Determine the (X, Y) coordinate at the center of the cell enclosing the given text.  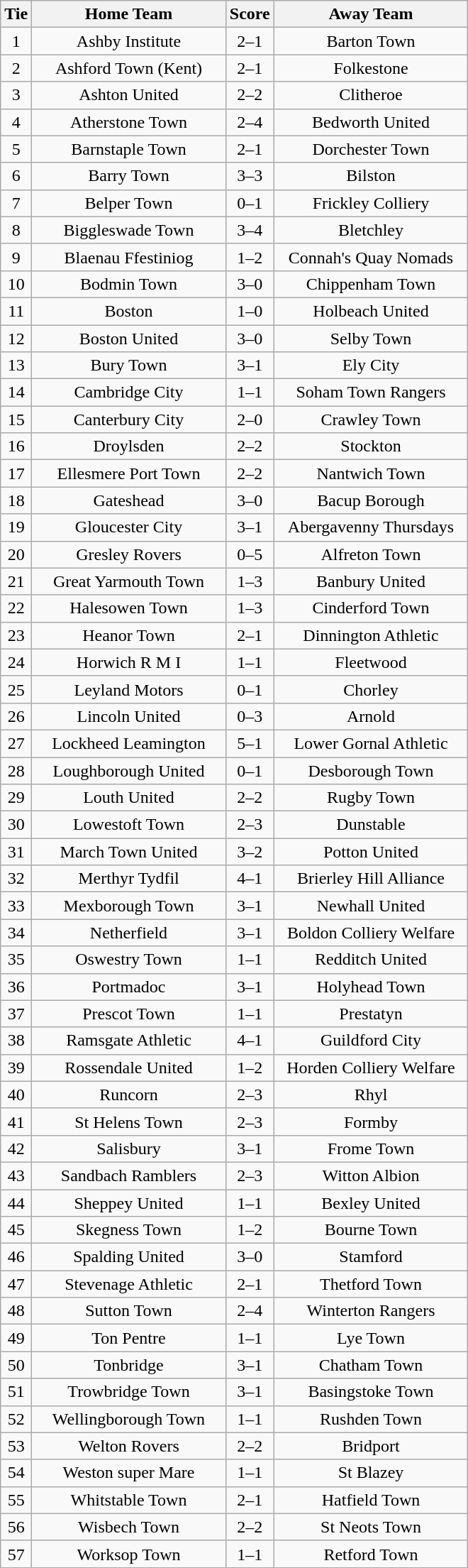
Chippenham Town (371, 284)
16 (16, 446)
23 (16, 635)
Guildford City (371, 1041)
0–3 (250, 716)
Gloucester City (129, 527)
3–3 (250, 176)
8 (16, 230)
Bridport (371, 1446)
3 (16, 95)
Barry Town (129, 176)
Rhyl (371, 1095)
Halesowen Town (129, 608)
Holbeach United (371, 311)
13 (16, 366)
Abergavenny Thursdays (371, 527)
Folkestone (371, 68)
42 (16, 1148)
2 (16, 68)
Mexborough Town (129, 906)
Lockheed Leamington (129, 743)
Prescot Town (129, 1014)
26 (16, 716)
Hatfield Town (371, 1500)
Wisbech Town (129, 1527)
Lye Town (371, 1338)
Alfreton Town (371, 554)
22 (16, 608)
Bletchley (371, 230)
7 (16, 203)
43 (16, 1175)
Boston United (129, 339)
53 (16, 1446)
Tonbridge (129, 1365)
Weston super Mare (129, 1473)
38 (16, 1041)
March Town United (129, 852)
51 (16, 1392)
Whitstable Town (129, 1500)
Soham Town Rangers (371, 393)
Retford Town (371, 1554)
41 (16, 1122)
Lincoln United (129, 716)
Belper Town (129, 203)
Newhall United (371, 906)
Cinderford Town (371, 608)
52 (16, 1419)
25 (16, 689)
Barton Town (371, 41)
Home Team (129, 14)
2–0 (250, 420)
17 (16, 473)
Crawley Town (371, 420)
Portmadoc (129, 987)
Rossendale United (129, 1068)
20 (16, 554)
Leyland Motors (129, 689)
Dorchester Town (371, 149)
33 (16, 906)
Frome Town (371, 1148)
28 (16, 770)
Atherstone Town (129, 122)
19 (16, 527)
Merthyr Tydfil (129, 879)
Stevenage Athletic (129, 1284)
Ashton United (129, 95)
57 (16, 1554)
21 (16, 581)
St Blazey (371, 1473)
Thetford Town (371, 1284)
Skegness Town (129, 1230)
Witton Albion (371, 1175)
Ellesmere Port Town (129, 473)
32 (16, 879)
Score (250, 14)
St Neots Town (371, 1527)
9 (16, 257)
Wellingborough Town (129, 1419)
Dunstable (371, 825)
Stockton (371, 446)
40 (16, 1095)
Droylsden (129, 446)
18 (16, 500)
5 (16, 149)
St Helens Town (129, 1122)
Away Team (371, 14)
Basingstoke Town (371, 1392)
Chorley (371, 689)
55 (16, 1500)
Rugby Town (371, 798)
Bodmin Town (129, 284)
Salisbury (129, 1148)
Ton Pentre (129, 1338)
Gateshead (129, 500)
12 (16, 339)
46 (16, 1257)
15 (16, 420)
Bexley United (371, 1203)
Rushden Town (371, 1419)
Canterbury City (129, 420)
6 (16, 176)
Loughborough United (129, 770)
Boldon Colliery Welfare (371, 933)
0–5 (250, 554)
Nantwich Town (371, 473)
Frickley Colliery (371, 203)
Heanor Town (129, 635)
Gresley Rovers (129, 554)
Ely City (371, 366)
Ashby Institute (129, 41)
Blaenau Ffestiniog (129, 257)
Bilston (371, 176)
Oswestry Town (129, 960)
Redditch United (371, 960)
Louth United (129, 798)
Fleetwood (371, 662)
Runcorn (129, 1095)
36 (16, 987)
14 (16, 393)
Potton United (371, 852)
Holyhead Town (371, 987)
47 (16, 1284)
Clitheroe (371, 95)
56 (16, 1527)
Arnold (371, 716)
5–1 (250, 743)
31 (16, 852)
44 (16, 1203)
11 (16, 311)
27 (16, 743)
Tie (16, 14)
24 (16, 662)
10 (16, 284)
3–4 (250, 230)
Ashford Town (Kent) (129, 68)
Netherfield (129, 933)
Bacup Borough (371, 500)
48 (16, 1311)
Lower Gornal Athletic (371, 743)
Great Yarmouth Town (129, 581)
Welton Rovers (129, 1446)
Bury Town (129, 366)
Formby (371, 1122)
1–0 (250, 311)
29 (16, 798)
Bourne Town (371, 1230)
4 (16, 122)
Dinnington Athletic (371, 635)
34 (16, 933)
Winterton Rangers (371, 1311)
30 (16, 825)
Prestatyn (371, 1014)
Desborough Town (371, 770)
3–2 (250, 852)
35 (16, 960)
45 (16, 1230)
Worksop Town (129, 1554)
37 (16, 1014)
1 (16, 41)
Selby Town (371, 339)
Cambridge City (129, 393)
49 (16, 1338)
Chatham Town (371, 1365)
39 (16, 1068)
Biggleswade Town (129, 230)
Sutton Town (129, 1311)
Sandbach Ramblers (129, 1175)
Ramsgate Athletic (129, 1041)
Banbury United (371, 581)
Horwich R M I (129, 662)
Bedworth United (371, 122)
Horden Colliery Welfare (371, 1068)
Spalding United (129, 1257)
Lowestoft Town (129, 825)
Barnstaple Town (129, 149)
Boston (129, 311)
Brierley Hill Alliance (371, 879)
Connah's Quay Nomads (371, 257)
Trowbridge Town (129, 1392)
50 (16, 1365)
54 (16, 1473)
Sheppey United (129, 1203)
Stamford (371, 1257)
